Determine the (X, Y) coordinate at the center of the cell enclosing the given text.  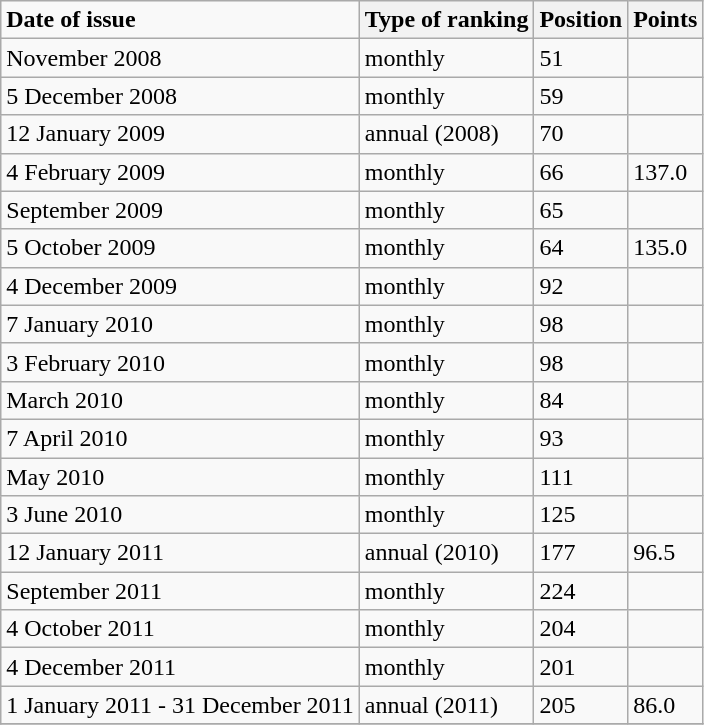
177 (581, 553)
93 (581, 438)
5 December 2008 (180, 96)
3 June 2010 (180, 515)
125 (581, 515)
annual (2008) (446, 134)
7 January 2010 (180, 324)
5 October 2009 (180, 248)
70 (581, 134)
Type of ranking (446, 20)
annual (2010) (446, 553)
7 April 2010 (180, 438)
annual (2011) (446, 705)
12 January 2009 (180, 134)
September 2011 (180, 591)
64 (581, 248)
March 2010 (180, 400)
12 January 2011 (180, 553)
135.0 (666, 248)
137.0 (666, 172)
65 (581, 210)
111 (581, 477)
3 February 2010 (180, 362)
November 2008 (180, 58)
Points (666, 20)
224 (581, 591)
4 December 2009 (180, 286)
1 January 2011 - 31 December 2011 (180, 705)
September 2009 (180, 210)
51 (581, 58)
96.5 (666, 553)
86.0 (666, 705)
May 2010 (180, 477)
92 (581, 286)
204 (581, 629)
Position (581, 20)
201 (581, 667)
84 (581, 400)
205 (581, 705)
59 (581, 96)
4 December 2011 (180, 667)
4 October 2011 (180, 629)
4 February 2009 (180, 172)
66 (581, 172)
Date of issue (180, 20)
